Capture the cell that displays the provided text and extract its (x, y) central coordinate. 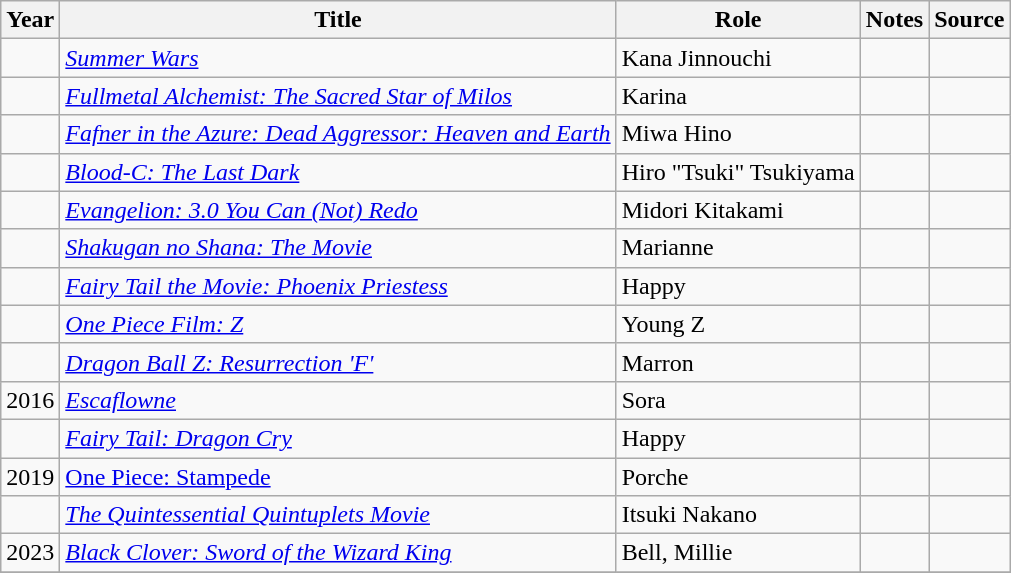
2016 (30, 400)
One Piece: Stampede (338, 477)
Karina (738, 96)
Marron (738, 362)
Fairy Tail the Movie: Phoenix Priestess (338, 286)
Blood-C: The Last Dark (338, 172)
Shakugan no Shana: The Movie (338, 248)
Young Z (738, 324)
Role (738, 20)
Marianne (738, 248)
Black Clover: Sword of the Wizard King (338, 553)
Evangelion: 3.0 You Can (Not) Redo (338, 210)
Dragon Ball Z: Resurrection 'F' (338, 362)
Fairy Tail: Dragon Cry (338, 438)
Notes (894, 20)
Hiro "Tsuki" Tsukiyama (738, 172)
Source (970, 20)
Summer Wars (338, 58)
Itsuki Nakano (738, 515)
2019 (30, 477)
Title (338, 20)
2023 (30, 553)
Year (30, 20)
Miwa Hino (738, 134)
Midori Kitakami (738, 210)
Fullmetal Alchemist: The Sacred Star of Milos (338, 96)
Sora (738, 400)
Escaflowne (338, 400)
Porche (738, 477)
Fafner in the Azure: Dead Aggressor: Heaven and Earth (338, 134)
One Piece Film: Z (338, 324)
Kana Jinnouchi (738, 58)
The Quintessential Quintuplets Movie (338, 515)
Bell, Millie (738, 553)
